Scan for the cell matching the given text and deliver its [X, Y] coordinate at center. 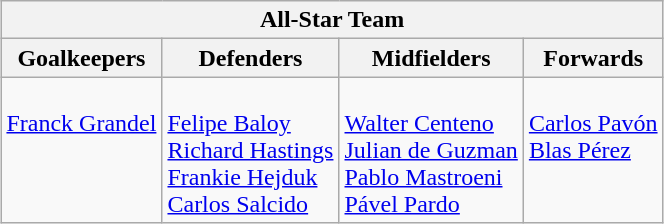
Franck Grandel [82, 150]
Goalkeepers [82, 58]
Felipe Baloy Richard Hastings Frankie Hejduk Carlos Salcido [250, 150]
Carlos Pavón Blas Pérez [593, 150]
Midfielders [431, 58]
Walter Centeno Julian de Guzman Pablo Mastroeni Pável Pardo [431, 150]
All-Star Team [332, 20]
Defenders [250, 58]
Forwards [593, 58]
